Detect which cell encompasses the target text, then output its (x, y) center coordinate. 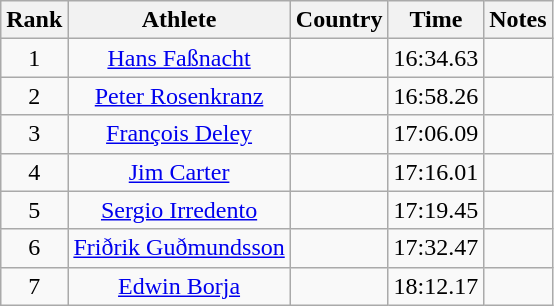
1 (34, 58)
Time (436, 20)
17:19.45 (436, 210)
7 (34, 286)
Sergio Irredento (179, 210)
Hans Faßnacht (179, 58)
16:34.63 (436, 58)
François Deley (179, 134)
5 (34, 210)
Friðrik Guðmundsson (179, 248)
17:16.01 (436, 172)
Rank (34, 20)
16:58.26 (436, 96)
4 (34, 172)
Athlete (179, 20)
Edwin Borja (179, 286)
6 (34, 248)
2 (34, 96)
17:32.47 (436, 248)
Country (339, 20)
Peter Rosenkranz (179, 96)
17:06.09 (436, 134)
3 (34, 134)
Notes (518, 20)
Jim Carter (179, 172)
18:12.17 (436, 286)
